For the text-containing cell, return its midpoint in (X, Y) coordinate format. 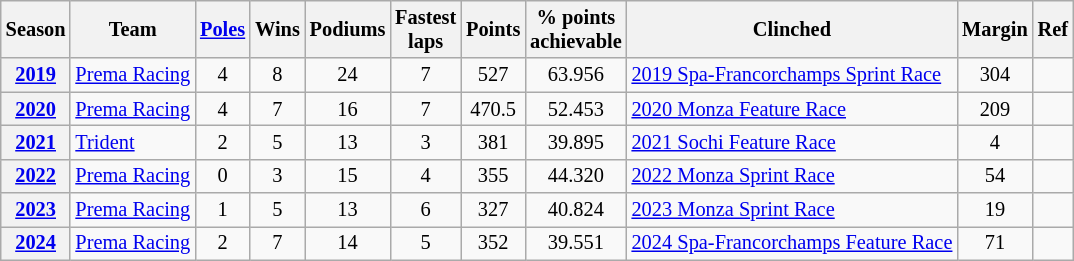
2020 Monza Feature Race (792, 109)
527 (493, 75)
1 (222, 210)
2019 Spa-Francorchamps Sprint Race (792, 75)
39.895 (576, 142)
Season (36, 29)
39.551 (576, 243)
% points achievable (576, 29)
2020 (36, 109)
Poles (222, 29)
2021 (36, 142)
Trident (132, 142)
71 (994, 243)
Podiums (348, 29)
Points (493, 29)
304 (994, 75)
6 (426, 210)
54 (994, 176)
Clinched (792, 29)
15 (348, 176)
63.956 (576, 75)
0 (222, 176)
2022 Monza Sprint Race (792, 176)
2023 Monza Sprint Race (792, 210)
2022 (36, 176)
2024 (36, 243)
Margin (994, 29)
Wins (278, 29)
8 (278, 75)
355 (493, 176)
24 (348, 75)
327 (493, 210)
44.320 (576, 176)
19 (994, 210)
2023 (36, 210)
470.5 (493, 109)
Ref (1053, 29)
2019 (36, 75)
16 (348, 109)
52.453 (576, 109)
352 (493, 243)
209 (994, 109)
381 (493, 142)
2024 Spa-Francorchamps Feature Race (792, 243)
2021 Sochi Feature Race (792, 142)
Fastest laps (426, 29)
14 (348, 243)
Team (132, 29)
40.824 (576, 210)
